Determine the [x, y] coordinate at the center of the cell enclosing the given text.  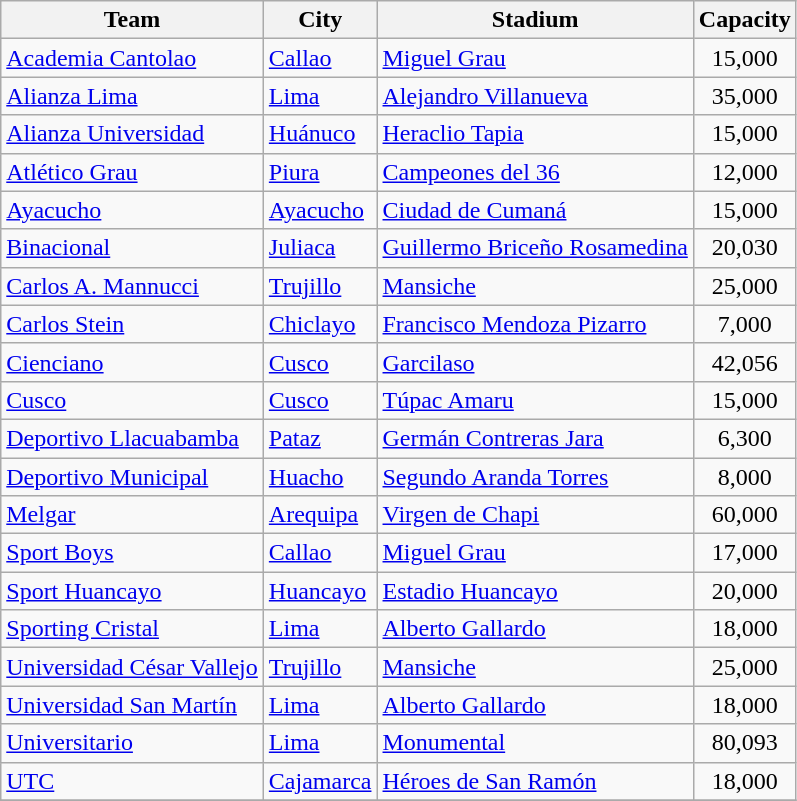
Atlético Grau [132, 172]
Alianza Lima [132, 96]
17,000 [744, 553]
Alejandro Villanueva [535, 96]
Huánuco [320, 134]
Estadio Huancayo [535, 591]
Francisco Mendoza Pizarro [535, 324]
Deportivo Llacuabamba [132, 438]
Héroes de San Ramón [535, 781]
80,093 [744, 743]
Huancayo [320, 591]
35,000 [744, 96]
Alianza Universidad [132, 134]
12,000 [744, 172]
Virgen de Chapi [535, 515]
Capacity [744, 20]
Deportivo Municipal [132, 477]
42,056 [744, 362]
Arequipa [320, 515]
8,000 [744, 477]
Guillermo Briceño Rosamedina [535, 248]
Binacional [132, 248]
Universitario [132, 743]
Monumental [535, 743]
Segundo Aranda Torres [535, 477]
Campeones del 36 [535, 172]
Heraclio Tapia [535, 134]
Pataz [320, 438]
60,000 [744, 515]
Germán Contreras Jara [535, 438]
20,000 [744, 591]
Carlos A. Mannucci [132, 286]
Piura [320, 172]
Cienciano [132, 362]
Juliaca [320, 248]
7,000 [744, 324]
Melgar [132, 515]
Sport Huancayo [132, 591]
6,300 [744, 438]
Túpac Amaru [535, 400]
Ciudad de Cumaná [535, 210]
20,030 [744, 248]
Garcilaso [535, 362]
Universidad César Vallejo [132, 667]
Sporting Cristal [132, 629]
Team [132, 20]
Sport Boys [132, 553]
Carlos Stein [132, 324]
Academia Cantolao [132, 58]
City [320, 20]
UTC [132, 781]
Cajamarca [320, 781]
Huacho [320, 477]
Chiclayo [320, 324]
Stadium [535, 20]
Universidad San Martín [132, 705]
